Identify which cell holds the provided text, then report its [x, y] central coordinate. 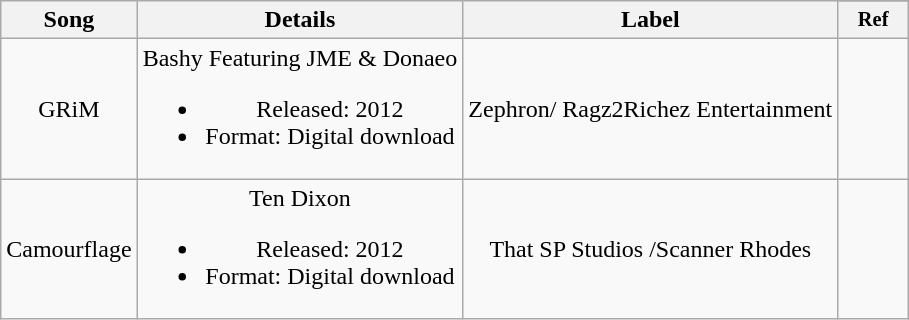
Ten DixonReleased: 2012Format: Digital download [300, 249]
Zephron/ Ragz2Richez Entertainment [650, 109]
Details [300, 20]
Ref [874, 20]
Song [69, 20]
Label [650, 20]
Camourflage [69, 249]
That SP Studios /Scanner Rhodes [650, 249]
GRiM [69, 109]
Bashy Featuring JME & DonaeoReleased: 2012Format: Digital download [300, 109]
